Determine the (X, Y) coordinate at the center of the cell enclosing the given text.  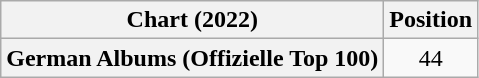
German Albums (Offizielle Top 100) (192, 58)
Position (431, 20)
44 (431, 58)
Chart (2022) (192, 20)
